Pinpoint the cell where the given text exists, returning its [x, y] midpoint coordinate. 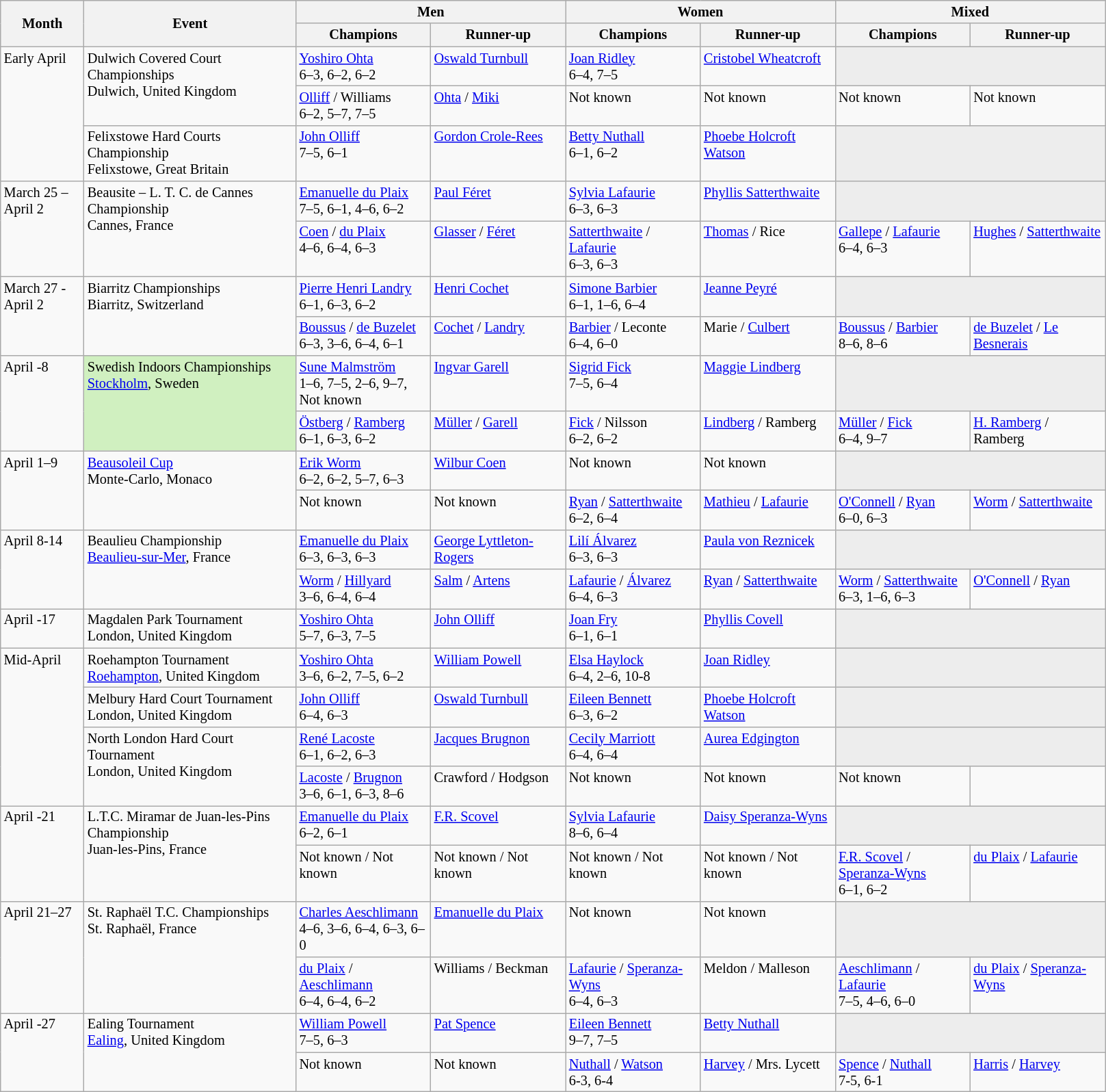
Mixed [970, 12]
Gallepe / Lafaurie6–4, 6–3 [903, 248]
Harvey / Mrs. Lycett [767, 1072]
Women [700, 12]
Men [431, 12]
March 25 – April 2 [42, 229]
Event [190, 23]
Müller / Fick6–4, 9–7 [903, 431]
Betty Nuthall [767, 1032]
North London Hard Court Tournament London, United Kingdom [190, 766]
April -17 [42, 628]
Dulwich Covered Court Championships Dulwich, United Kingdom [190, 86]
Wilbur Coen [498, 471]
St. Raphaël T.C. Championships St. Raphaël, France [190, 957]
du Plaix / Speranza-Wyns [1037, 985]
Ryan / Satterthwaite6–2, 6–4 [633, 510]
Aeschlimann / Lafaurie7–5, 4–6, 6–0 [903, 985]
Cristobel Wheatcroft [767, 66]
Mathieu / Lafaurie [767, 510]
Worm / Satterthwaite6–3, 1–6, 6–3 [903, 589]
Paula von Reznicek [767, 549]
Hughes / Satterthwaite [1037, 248]
Jeanne Peyré [767, 296]
Pierre Henri Landry6–1, 6–3, 6–2 [364, 296]
John Olliff7–5, 6–1 [364, 153]
Aurea Edgington [767, 746]
Biarritz Championships Biarritz, Switzerland [190, 316]
Worm / Satterthwaite [1037, 510]
Magdalen Park Tournament London, United Kingdom [190, 628]
Worm / Hillyard3–6, 6–4, 6–4 [364, 589]
Erik Worm6–2, 6–2, 5–7, 6–3 [364, 471]
Östberg / Ramberg6–1, 6–3, 6–2 [364, 431]
Coen / du Plaix4–6, 6–4, 6–3 [364, 248]
Ealing Tournament Ealing, United Kingdom [190, 1052]
Lindberg / Ramberg [767, 431]
L.T.C. Miramar de Juan-les-Pins Championship Juan-les-Pins, France [190, 853]
Emanuelle du Plaix6–2, 6–1 [364, 825]
Fick / Nilsson6–2, 6–2 [633, 431]
April 1–9 [42, 490]
Ohta / Miki [498, 105]
Charles Aeschlimann4–6, 3–6, 6–4, 6–3, 6–0 [364, 929]
Paul Féret [498, 201]
F.R. Scovel / Speranza-Wyns6–1, 6–2 [903, 873]
Glasser / Féret [498, 248]
Lilí Álvarez6–3, 6–3 [633, 549]
Thomas / Rice [767, 248]
John Olliff [498, 628]
Beausoleil Cup Monte-Carlo, Monaco [190, 490]
du Plaix / Aeschlimann6–4, 6–4, 6–2 [364, 985]
Harris / Harvey [1037, 1072]
Phyllis Covell [767, 628]
Salm / Artens [498, 589]
Roehampton Tournament Roehampton, United Kingdom [190, 668]
Early April [42, 114]
Betty Nuthall6–1, 6–2 [633, 153]
Cochet / Landry [498, 336]
Emanuelle du Plaix [498, 929]
Gordon Crole-Rees [498, 153]
April -21 [42, 853]
Henri Cochet [498, 296]
Joan Ridley6–4, 7–5 [633, 66]
O'Connell / Ryan6–0, 6–3 [903, 510]
F.R. Scovel [498, 825]
H. Ramberg / Ramberg [1037, 431]
O'Connell / Ryan [1037, 589]
Yoshiro Ohta6–3, 6–2, 6–2 [364, 66]
April 8-14 [42, 569]
Emanuelle du Plaix6–3, 6–3, 6–3 [364, 549]
Lacoste / Brugnon3–6, 6–1, 6–3, 8–6 [364, 786]
Yoshiro Ohta5–7, 6–3, 7–5 [364, 628]
Sylvia Lafaurie6–3, 6–3 [633, 201]
Satterthwaite / Lafaurie6–3, 6–3 [633, 248]
Barbier / Leconte 6–4, 6–0 [633, 336]
Yoshiro Ohta3–6, 6–2, 7–5, 6–2 [364, 668]
Elsa Haylock6–4, 2–6, 10-8 [633, 668]
Müller / Garell [498, 431]
Lafaurie / Speranza-Wyns6–4, 6–3 [633, 985]
Marie / Culbert [767, 336]
April -27 [42, 1052]
Phyllis Satterthwaite [767, 201]
Month [42, 23]
Simone Barbier6–1, 1–6, 6–4 [633, 296]
Pat Spence [498, 1032]
Crawford / Hodgson [498, 786]
Ryan / Satterthwaite [767, 589]
Boussus / de Buzelet6–3, 3–6, 6–4, 6–1 [364, 336]
April -8 [42, 402]
Joan Fry6–1, 6–1 [633, 628]
John Olliff6–4, 6–3 [364, 707]
Cecily Marriott6–4, 6–4 [633, 746]
April 21–27 [42, 957]
Meldon / Malleson [767, 985]
René Lacoste6–1, 6–2, 6–3 [364, 746]
Sigrid Fick7–5, 6–4 [633, 383]
Eileen Bennett6–3, 6–2 [633, 707]
Mid-April [42, 727]
Lafaurie / Álvarez6–4, 6–3 [633, 589]
Daisy Speranza-Wyns [767, 825]
Sylvia Lafaurie8–6, 6–4 [633, 825]
du Plaix / Lafaurie [1037, 873]
Nuthall / Watson 6-3, 6-4 [633, 1072]
Felixstowe Hard Courts Championship Felixstowe, Great Britain [190, 153]
Beausite – L. T. C. de Cannes Championship Cannes, France [190, 229]
Melbury Hard Court Tournament London, United Kingdom [190, 707]
Swedish Indoors ChampionshipsStockholm, Sweden [190, 402]
Eileen Bennett9–7, 7–5 [633, 1032]
Olliff / Williams6–2, 5–7, 7–5 [364, 105]
George Lyttleton-Rogers [498, 549]
Boussus / Barbier8–6, 8–6 [903, 336]
Sune Malmström1–6, 7–5, 2–6, 9–7, Not known [364, 383]
Jacques Brugnon [498, 746]
March 27 -April 2 [42, 316]
Maggie Lindberg [767, 383]
Williams / Beckman [498, 985]
de Buzelet / Le Besnerais [1037, 336]
Joan Ridley [767, 668]
Ingvar Garell [498, 383]
William Powell7–5, 6–3 [364, 1032]
Emanuelle du Plaix7–5, 6–1, 4–6, 6–2 [364, 201]
Spence / Nuthall7-5, 6-1 [903, 1072]
William Powell [498, 668]
Beaulieu Championship Beaulieu-sur-Mer, France [190, 569]
